Determine the [x, y] coordinate at the center of the cell enclosing the given text.  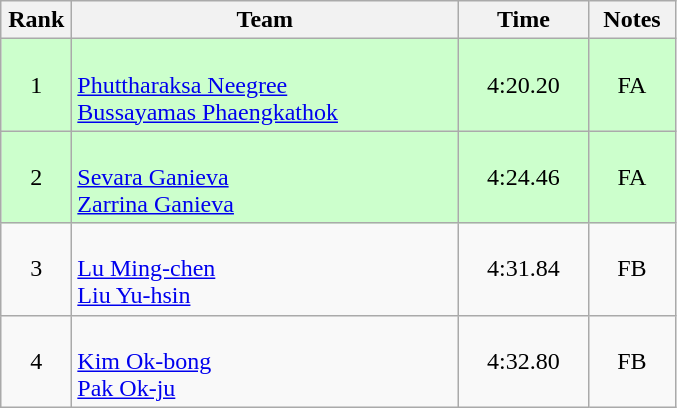
4:32.80 [524, 361]
4 [36, 361]
4:24.46 [524, 177]
4:31.84 [524, 269]
Lu Ming-chenLiu Yu-hsin [265, 269]
3 [36, 269]
Team [265, 20]
Rank [36, 20]
Phuttharaksa NeegreeBussayamas Phaengkathok [265, 85]
Sevara GanievaZarrina Ganieva [265, 177]
Kim Ok-bongPak Ok-ju [265, 361]
Notes [632, 20]
Time [524, 20]
4:20.20 [524, 85]
1 [36, 85]
2 [36, 177]
